Identify which cell holds the provided text, then report its (x, y) central coordinate. 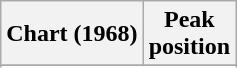
Chart (1968) (72, 34)
Peak position (189, 34)
